From the cell containing the given text, extract its center point as [x, y] coordinate. 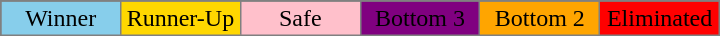
Runner-Up [181, 18]
Bottom 3 [420, 18]
Eliminated [660, 18]
Bottom 2 [540, 18]
Winner [61, 18]
Safe [300, 18]
